Return the (x, y) coordinate for the center point of the cell that contains the specified text.  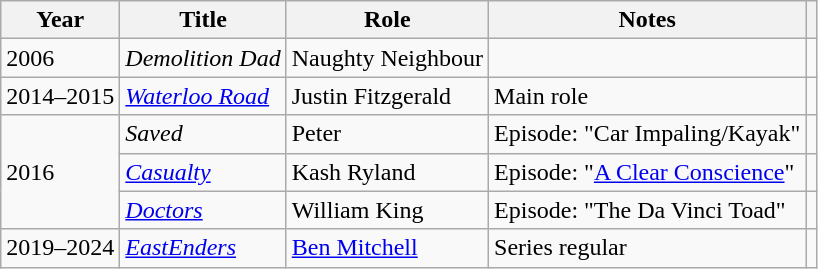
Doctors (203, 210)
Series regular (648, 248)
2016 (60, 172)
William King (387, 210)
Main role (648, 96)
Peter (387, 134)
Saved (203, 134)
Naughty Neighbour (387, 58)
EastEnders (203, 248)
Notes (648, 20)
Role (387, 20)
Title (203, 20)
2019–2024 (60, 248)
Justin Fitzgerald (387, 96)
2006 (60, 58)
Episode: "The Da Vinci Toad" (648, 210)
Year (60, 20)
Ben Mitchell (387, 248)
2014–2015 (60, 96)
Kash Ryland (387, 172)
Casualty (203, 172)
Episode: "Car Impaling/Kayak" (648, 134)
Demolition Dad (203, 58)
Episode: "A Clear Conscience" (648, 172)
Waterloo Road (203, 96)
